Capture the cell that displays the provided text and extract its [x, y] central coordinate. 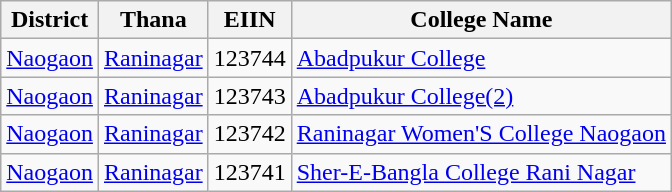
123744 [250, 58]
Raninagar Women'S College Naogaon [481, 134]
College Name [481, 20]
EIIN [250, 20]
Abadpukur College [481, 58]
Sher-E-Bangla College Rani Nagar [481, 172]
123743 [250, 96]
Abadpukur College(2) [481, 96]
123742 [250, 134]
Thana [153, 20]
District [50, 20]
123741 [250, 172]
